From the cell containing the given text, extract its center point as [x, y] coordinate. 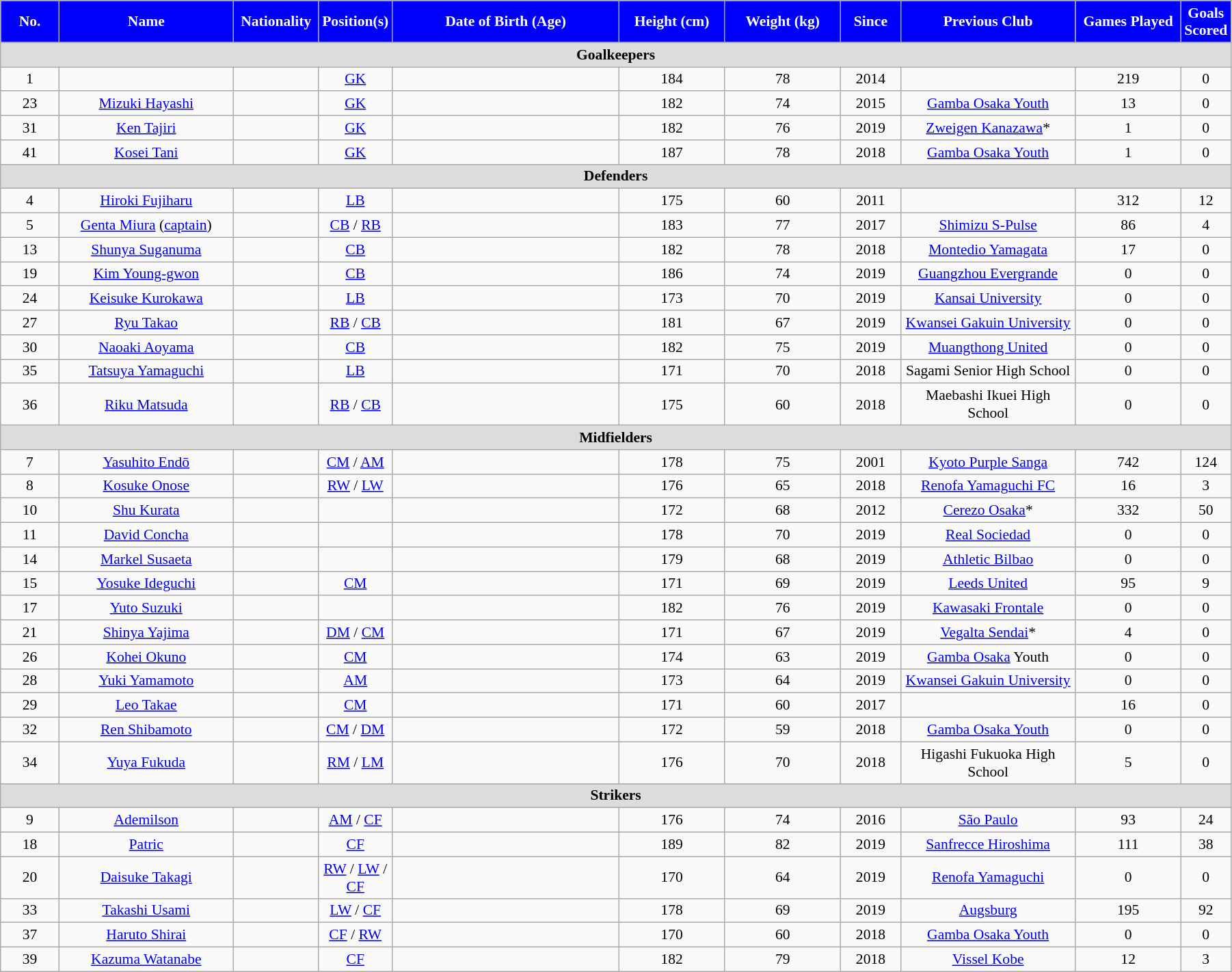
Sanfrecce Hiroshima [988, 845]
RW / LW [356, 486]
Patric [146, 845]
Yosuke Ideguchi [146, 584]
Renofa Yamaguchi [988, 878]
39 [30, 960]
2012 [871, 511]
35 [30, 371]
Haruto Shirai [146, 935]
RM / LM [356, 763]
São Paulo [988, 820]
Sagami Senior High School [988, 371]
8 [30, 486]
93 [1128, 820]
Renofa Yamaguchi FC [988, 486]
Kyoto Purple Sanga [988, 462]
186 [672, 274]
34 [30, 763]
Leeds United [988, 584]
Yuto Suzuki [146, 608]
Ren Shibamoto [146, 730]
Zweigen Kanazawa* [988, 128]
Ademilson [146, 820]
21 [30, 632]
65 [782, 486]
50 [1206, 511]
Muangthong United [988, 347]
82 [782, 845]
18 [30, 845]
33 [30, 910]
Since [871, 22]
195 [1128, 910]
Shunya Suganuma [146, 249]
Keisuke Kurokawa [146, 299]
219 [1128, 79]
Kim Young-gwon [146, 274]
86 [1128, 226]
31 [30, 128]
Shinya Yajima [146, 632]
174 [672, 657]
28 [30, 681]
Ken Tajiri [146, 128]
Tatsuya Yamaguchi [146, 371]
124 [1206, 462]
Naoaki Aoyama [146, 347]
Genta Miura (captain) [146, 226]
181 [672, 323]
Augsburg [988, 910]
77 [782, 226]
Goals Scored [1206, 22]
Mizuki Hayashi [146, 104]
2011 [871, 201]
CF / RW [356, 935]
Kansai University [988, 299]
187 [672, 152]
183 [672, 226]
189 [672, 845]
15 [30, 584]
RW / LW / CF [356, 878]
7 [30, 462]
30 [30, 347]
79 [782, 960]
CB / RB [356, 226]
26 [30, 657]
Guangzhou Evergrande [988, 274]
Midfielders [616, 437]
David Concha [146, 535]
Strikers [616, 796]
20 [30, 878]
Higashi Fukuoka High School [988, 763]
Date of Birth (Age) [505, 22]
37 [30, 935]
29 [30, 705]
2015 [871, 104]
AM / CF [356, 820]
Shu Kurata [146, 511]
742 [1128, 462]
Goalkeepers [616, 55]
Ryu Takao [146, 323]
Daisuke Takagi [146, 878]
Montedio Yamagata [988, 249]
Yuya Fukuda [146, 763]
Yasuhito Endō [146, 462]
Position(s) [356, 22]
DM / CM [356, 632]
38 [1206, 845]
Cerezo Osaka* [988, 511]
2016 [871, 820]
32 [30, 730]
Vegalta Sendai* [988, 632]
Leo Takae [146, 705]
184 [672, 79]
63 [782, 657]
27 [30, 323]
59 [782, 730]
Shimizu S-Pulse [988, 226]
LW / CF [356, 910]
14 [30, 559]
11 [30, 535]
92 [1206, 910]
10 [30, 511]
Nationality [276, 22]
Height (cm) [672, 22]
Previous Club [988, 22]
No. [30, 22]
Kawasaki Frontale [988, 608]
CM / DM [356, 730]
Games Played [1128, 22]
Vissel Kobe [988, 960]
36 [30, 405]
19 [30, 274]
Markel Susaeta [146, 559]
41 [30, 152]
Name [146, 22]
95 [1128, 584]
2014 [871, 79]
Real Sociedad [988, 535]
Weight (kg) [782, 22]
CM / AM [356, 462]
179 [672, 559]
AM [356, 681]
Maebashi Ikuei High School [988, 405]
332 [1128, 511]
Kosuke Onose [146, 486]
Kosei Tani [146, 152]
Takashi Usami [146, 910]
Kohei Okuno [146, 657]
111 [1128, 845]
Riku Matsuda [146, 405]
Kazuma Watanabe [146, 960]
Athletic Bilbao [988, 559]
Hiroki Fujiharu [146, 201]
2001 [871, 462]
Yuki Yamamoto [146, 681]
23 [30, 104]
Defenders [616, 176]
312 [1128, 201]
